Detect which cell encompasses the target text, then output its (x, y) center coordinate. 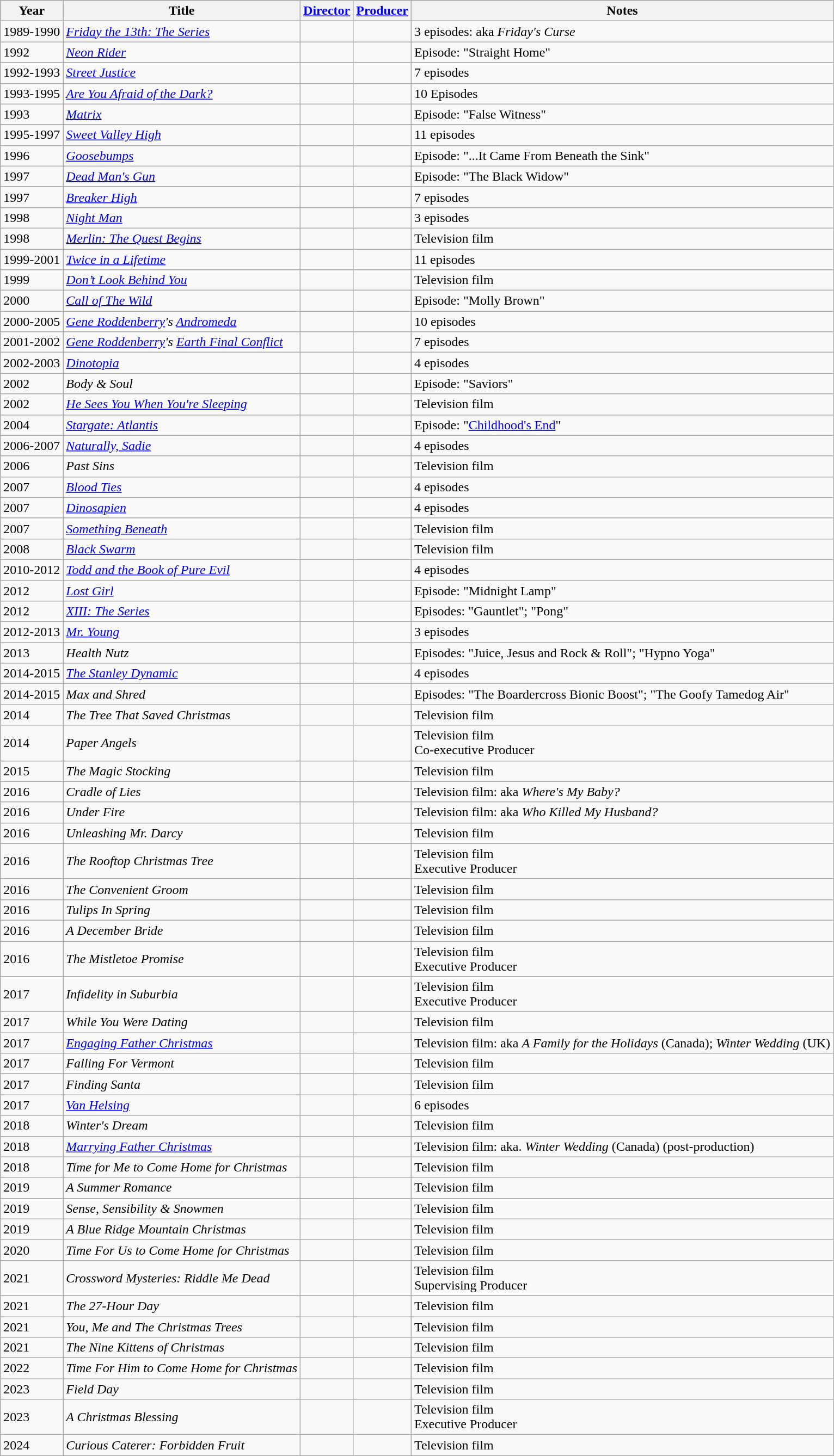
1993-1995 (32, 94)
Episodes: "The Boardercross Bionic Boost"; "The Goofy Tamedog Air" (622, 694)
Todd and the Book of Pure Evil (182, 570)
Episode: "Childhood's End" (622, 425)
Episode: "Molly Brown" (622, 301)
Neon Rider (182, 52)
Television film: aka. Winter Wedding (Canada) (post-production) (622, 1146)
Finding Santa (182, 1084)
Something Beneath (182, 528)
Episode: "...It Came From Beneath the Sink" (622, 156)
1996 (32, 156)
Falling For Vermont (182, 1064)
Curious Caterer: Forbidden Fruit (182, 1445)
Engaging Father Christmas (182, 1043)
Night Man (182, 218)
Mr. Young (182, 632)
2001-2002 (32, 342)
3 episodes: aka Friday's Curse (622, 32)
Matrix (182, 114)
The Rooftop Christmas Tree (182, 861)
2004 (32, 425)
Tulips In Spring (182, 910)
Time for Me to Come Home for Christmas (182, 1167)
Goosebumps (182, 156)
Unleashing Mr. Darcy (182, 833)
Black Swarm (182, 549)
Television filmSupervising Producer (622, 1278)
Infidelity in Suburbia (182, 995)
Naturally, Sadie (182, 446)
Episodes: "Juice, Jesus and Rock & Roll"; "Hypno Yoga" (622, 653)
The Magic Stocking (182, 771)
Blood Ties (182, 487)
Past Sins (182, 466)
Breaker High (182, 197)
2012-2013 (32, 632)
A Summer Romance (182, 1188)
1992 (32, 52)
Max and Shred (182, 694)
Episode: "Saviors" (622, 384)
Gene Roddenberry's Earth Final Conflict (182, 342)
Television film: aka A Family for the Holidays (Canada); Winter Wedding (UK) (622, 1043)
XIII: The Series (182, 612)
1992-1993 (32, 73)
2006 (32, 466)
The Convenient Groom (182, 889)
The Stanley Dynamic (182, 674)
6 episodes (622, 1105)
Episode: "The Black Widow" (622, 176)
Title (182, 11)
You, Me and The Christmas Trees (182, 1327)
Episode: "Straight Home" (622, 52)
10 episodes (622, 322)
Cradle of Lies (182, 792)
1999-2001 (32, 260)
Field Day (182, 1389)
2006-2007 (32, 446)
Paper Angels (182, 743)
Gene Roddenberry's Andromeda (182, 322)
Notes (622, 11)
Time For Him to Come Home for Christmas (182, 1368)
Crossword Mysteries: Riddle Me Dead (182, 1278)
Dead Man's Gun (182, 176)
While You Were Dating (182, 1022)
The 27-Hour Day (182, 1306)
2010-2012 (32, 570)
Body & Soul (182, 384)
Television film Co-executive Producer (622, 743)
Episode: "Midnight Lamp" (622, 590)
He Sees You When You're Sleeping (182, 404)
The Nine Kittens of Christmas (182, 1348)
Dinosapien (182, 508)
10 Episodes (622, 94)
Call of The Wild (182, 301)
Television film: aka Where's My Baby? (622, 792)
1995-1997 (32, 135)
Health Nutz (182, 653)
Episode: "False Witness" (622, 114)
2008 (32, 549)
Episodes: "Gauntlet"; "Pong" (622, 612)
Sense, Sensibility & Snowmen (182, 1208)
2015 (32, 771)
1993 (32, 114)
Winter's Dream (182, 1126)
A Blue Ridge Mountain Christmas (182, 1229)
The Tree That Saved Christmas (182, 715)
The Mistletoe Promise (182, 959)
Under Fire (182, 812)
Stargate: Atlantis (182, 425)
Lost Girl (182, 590)
Marrying Father Christmas (182, 1146)
Producer (382, 11)
Time For Us to Come Home for Christmas (182, 1250)
2020 (32, 1250)
Don’t Look Behind You (182, 280)
Merlin: The Quest Begins (182, 238)
Director (327, 11)
2000-2005 (32, 322)
Are You Afraid of the Dark? (182, 94)
Street Justice (182, 73)
Year (32, 11)
2002-2003 (32, 363)
2000 (32, 301)
2022 (32, 1368)
1999 (32, 280)
2024 (32, 1445)
A December Bride (182, 930)
Sweet Valley High (182, 135)
Van Helsing (182, 1105)
Friday the 13th: The Series (182, 32)
2013 (32, 653)
Twice in a Lifetime (182, 260)
1989-1990 (32, 32)
A Christmas Blessing (182, 1417)
Dinotopia (182, 363)
Television film: aka Who Killed My Husband? (622, 812)
